Return [X, Y] of the center of cell containing provided text 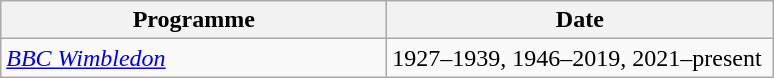
Programme [194, 20]
BBC Wimbledon [194, 58]
1927–1939, 1946–2019, 2021–present [580, 58]
Date [580, 20]
